Pinpoint the cell where the given text exists, returning its [x, y] midpoint coordinate. 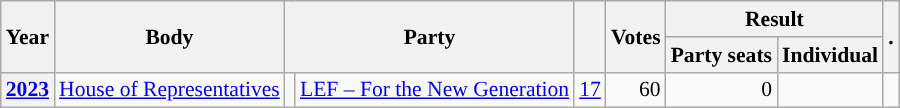
Year [28, 36]
LEF – For the New Generation [434, 90]
2023 [28, 90]
60 [636, 90]
Party seats [722, 55]
0 [722, 90]
Body [170, 36]
. [891, 36]
17 [590, 90]
Votes [636, 36]
Individual [830, 55]
Result [775, 19]
Party [430, 36]
House of Representatives [170, 90]
